Extract the [x, y] coordinate from the center of the cell holding the provided text.  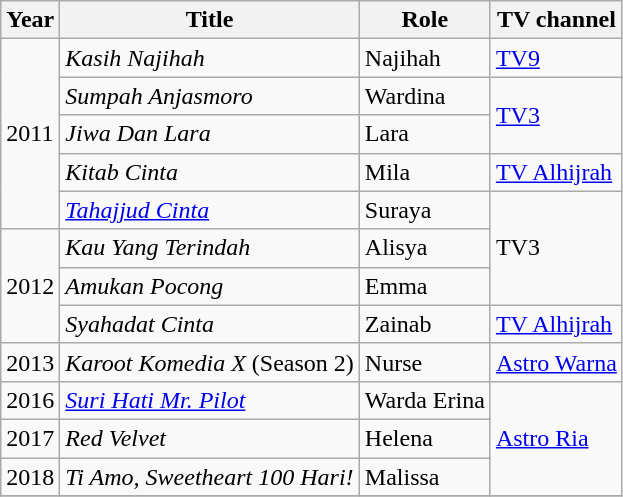
Mila [424, 172]
Kau Yang Terindah [210, 248]
2017 [30, 438]
Helena [424, 438]
Title [210, 20]
Najihah [424, 58]
Jiwa Dan Lara [210, 134]
Kasih Najihah [210, 58]
Suraya [424, 210]
2012 [30, 286]
2011 [30, 134]
Lara [424, 134]
Wardina [424, 96]
Syahadat Cinta [210, 324]
Suri Hati Mr. Pilot [210, 400]
2013 [30, 362]
Warda Erina [424, 400]
Malissa [424, 477]
Role [424, 20]
TV9 [556, 58]
Alisya [424, 248]
Red Velvet [210, 438]
2018 [30, 477]
Kitab Cinta [210, 172]
Emma [424, 286]
TV channel [556, 20]
Zainab [424, 324]
Ti Amo, Sweetheart 100 Hari! [210, 477]
Astro Ria [556, 438]
Astro Warna [556, 362]
Amukan Pocong [210, 286]
Karoot Komedia X (Season 2) [210, 362]
Sumpah Anjasmoro [210, 96]
Year [30, 20]
Nurse [424, 362]
Tahajjud Cinta [210, 210]
2016 [30, 400]
